Provide the (X, Y) coordinate of the cell's center where the given text is located.  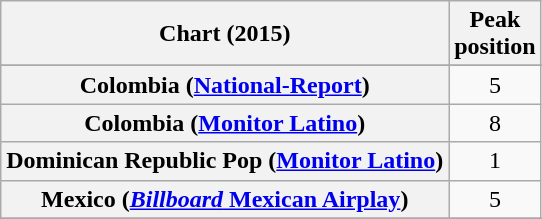
Colombia (National-Report) (225, 85)
Peakposition (495, 34)
Mexico (Billboard Mexican Airplay) (225, 199)
Colombia (Monitor Latino) (225, 123)
Dominican Republic Pop (Monitor Latino) (225, 161)
Chart (2015) (225, 34)
8 (495, 123)
1 (495, 161)
